Capture the cell that displays the provided text and extract its [X, Y] central coordinate. 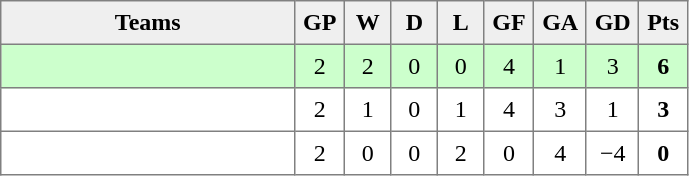
GF [509, 23]
GP [320, 23]
W [368, 23]
6 [663, 66]
Pts [663, 23]
GD [612, 23]
Teams [148, 23]
GA [560, 23]
D [414, 23]
−4 [612, 153]
L [461, 23]
